Capture the cell that displays the provided text and extract its (x, y) central coordinate. 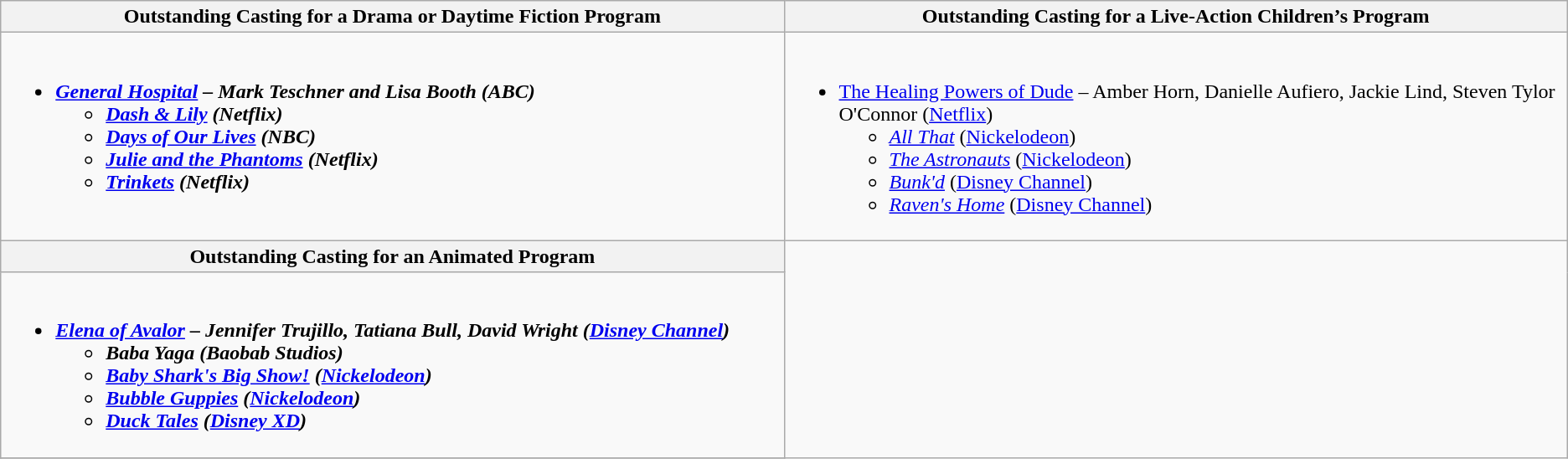
Outstanding Casting for a Drama or Daytime Fiction Program (392, 17)
Outstanding Casting for an Animated Program (392, 256)
Outstanding Casting for a Live-Action Children’s Program (1176, 17)
General Hospital – Mark Teschner and Lisa Booth (ABC)Dash & Lily (Netflix)Days of Our Lives (NBC)Julie and the Phantoms (Netflix)Trinkets (Netflix) (392, 137)
